Detect which cell encompasses the target text, then output its (X, Y) center coordinate. 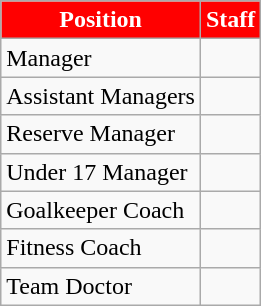
Goalkeeper Coach (101, 210)
Reserve Manager (101, 134)
Team Doctor (101, 286)
Staff (230, 20)
Fitness Coach (101, 248)
Position (101, 20)
Manager (101, 58)
Under 17 Manager (101, 172)
Assistant Managers (101, 96)
